Scan for the cell matching the given text and deliver its (x, y) coordinate at center. 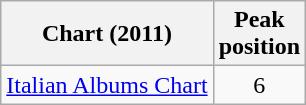
Chart (2011) (107, 34)
Peakposition (259, 34)
6 (259, 85)
Italian Albums Chart (107, 85)
